Provide the [x, y] coordinate of the cell's center where the given text is located.  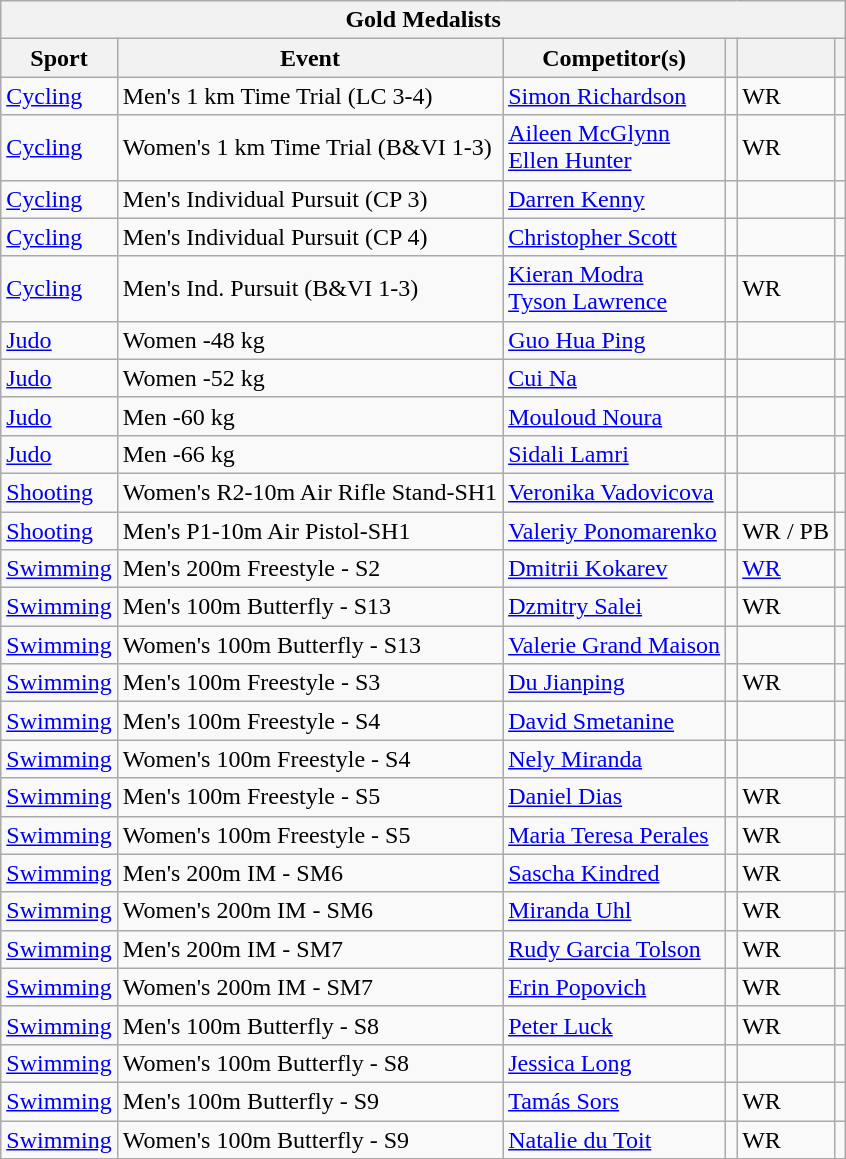
Men's 200m IM - SM6 [310, 873]
Natalie du Toit [614, 1139]
Women's 100m Butterfly - S13 [310, 645]
Christopher Scott [614, 237]
Du Jianping [614, 683]
Cui Na [614, 378]
Valerie Grand Maison [614, 645]
Erin Popovich [614, 987]
Daniel Dias [614, 797]
Gold Medalists [424, 20]
Women's 100m Freestyle - S4 [310, 759]
Men -66 kg [310, 454]
Sidali Lamri [614, 454]
Sport [59, 58]
Women's 100m Butterfly - S9 [310, 1139]
Rudy Garcia Tolson [614, 949]
WR / PB [786, 531]
Women -52 kg [310, 378]
Men's Ind. Pursuit (B&VI 1-3) [310, 288]
Women's 200m IM - SM7 [310, 987]
Men's 100m Butterfly - S8 [310, 1025]
Men's 1 km Time Trial (LC 3-4) [310, 96]
Kieran ModraTyson Lawrence [614, 288]
Men's 100m Freestyle - S4 [310, 721]
Men's 100m Freestyle - S5 [310, 797]
Men's Individual Pursuit (CP 3) [310, 199]
Jessica Long [614, 1063]
Men's 100m Butterfly - S9 [310, 1101]
Peter Luck [614, 1025]
Women's 100m Butterfly - S8 [310, 1063]
Tamás Sors [614, 1101]
Maria Teresa Perales [614, 835]
Simon Richardson [614, 96]
Women -48 kg [310, 340]
Men's 200m Freestyle - S2 [310, 569]
David Smetanine [614, 721]
Men's Individual Pursuit (CP 4) [310, 237]
Valeriy Ponomarenko [614, 531]
Event [310, 58]
Women's 100m Freestyle - S5 [310, 835]
Aileen McGlynnEllen Hunter [614, 148]
Sascha Kindred [614, 873]
Dzmitry Salei [614, 607]
Women's 1 km Time Trial (B&VI 1-3) [310, 148]
Miranda Uhl [614, 911]
Veronika Vadovicova [614, 492]
Men's 200m IM - SM7 [310, 949]
Men's 100m Freestyle - S3 [310, 683]
Mouloud Noura [614, 416]
Men's 100m Butterfly - S13 [310, 607]
Guo Hua Ping [614, 340]
Men -60 kg [310, 416]
Dmitrii Kokarev [614, 569]
Women's 200m IM - SM6 [310, 911]
Darren Kenny [614, 199]
Competitor(s) [614, 58]
Nely Miranda [614, 759]
Women's R2-10m Air Rifle Stand-SH1 [310, 492]
Men's P1-10m Air Pistol-SH1 [310, 531]
